Pinpoint the cell where the given text exists, returning its [x, y] midpoint coordinate. 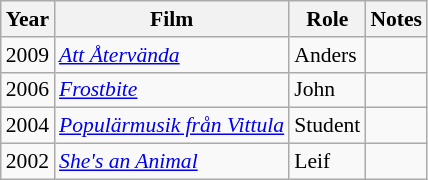
She's an Animal [172, 162]
2009 [28, 55]
2006 [28, 90]
2004 [28, 126]
Leif [327, 162]
Film [172, 19]
John [327, 90]
Notes [396, 19]
Att Återvända [172, 55]
2002 [28, 162]
Frostbite [172, 90]
Student [327, 126]
Populärmusik från Vittula [172, 126]
Year [28, 19]
Role [327, 19]
Anders [327, 55]
